Output the [X, Y] coordinate of the center of the cell containing the given text.  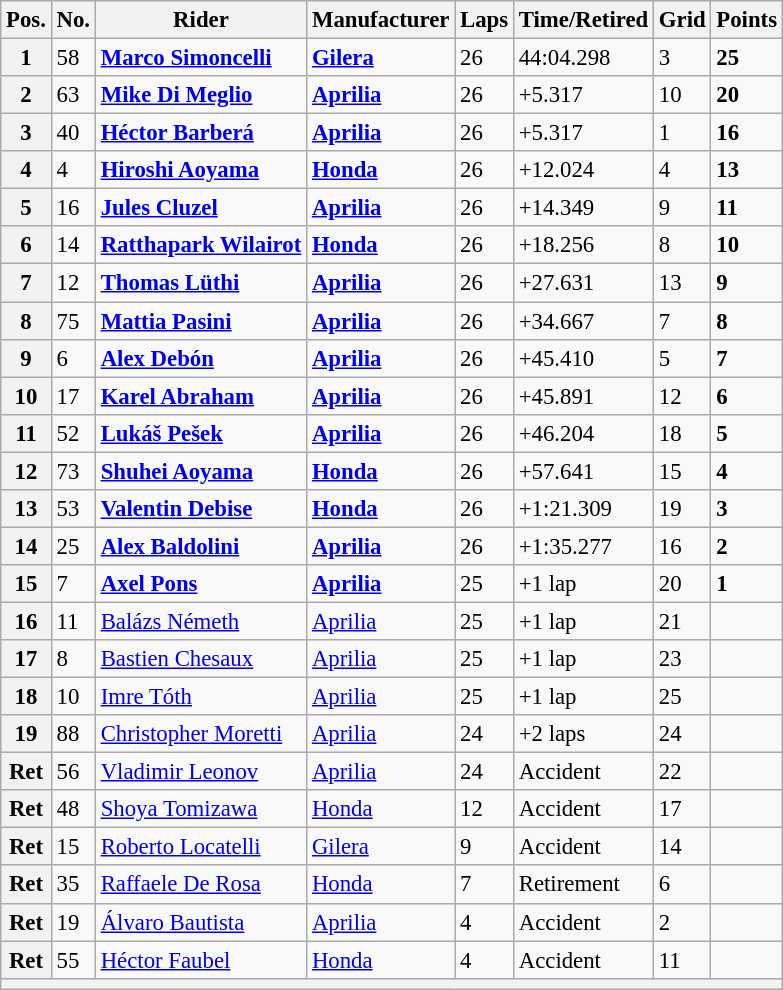
52 [73, 433]
Axel Pons [200, 584]
53 [73, 509]
55 [73, 960]
40 [73, 133]
73 [73, 471]
Karel Abraham [200, 396]
Héctor Barberá [200, 133]
+2 laps [583, 734]
+57.641 [583, 471]
Mattia Pasini [200, 321]
Héctor Faubel [200, 960]
Rider [200, 20]
63 [73, 95]
+1:21.309 [583, 509]
Mike Di Meglio [200, 95]
Imre Tóth [200, 697]
+27.631 [583, 283]
Manufacturer [381, 20]
Balázs Németh [200, 621]
Hiroshi Aoyama [200, 170]
Alex Baldolini [200, 546]
Raffaele De Rosa [200, 885]
Laps [484, 20]
22 [682, 772]
75 [73, 321]
21 [682, 621]
56 [73, 772]
Roberto Locatelli [200, 847]
Points [746, 20]
Shoya Tomizawa [200, 809]
Pos. [26, 20]
Jules Cluzel [200, 208]
Christopher Moretti [200, 734]
Grid [682, 20]
No. [73, 20]
+1:35.277 [583, 546]
Vladimir Leonov [200, 772]
Álvaro Bautista [200, 922]
Time/Retired [583, 20]
48 [73, 809]
58 [73, 58]
+12.024 [583, 170]
+46.204 [583, 433]
Marco Simoncelli [200, 58]
35 [73, 885]
88 [73, 734]
+14.349 [583, 208]
+18.256 [583, 245]
+45.410 [583, 358]
44:04.298 [583, 58]
+45.891 [583, 396]
Valentin Debise [200, 509]
Thomas Lüthi [200, 283]
23 [682, 659]
Alex Debón [200, 358]
Ratthapark Wilairot [200, 245]
+34.667 [583, 321]
Shuhei Aoyama [200, 471]
Bastien Chesaux [200, 659]
Lukáš Pešek [200, 433]
Retirement [583, 885]
